Find where the given text appears and provide that cell's center as (x, y) coordinate. 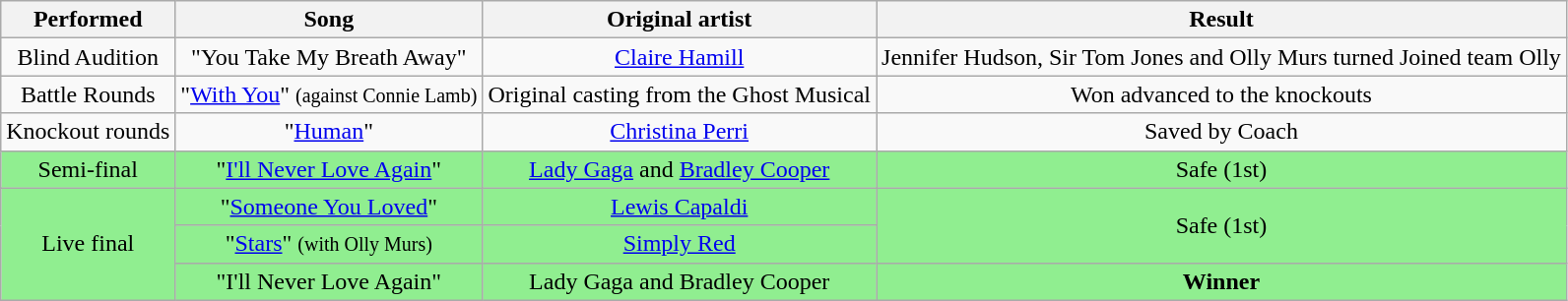
"With You" (against Connie Lamb) (329, 94)
Original casting from the Ghost Musical (680, 94)
Semi-final (89, 169)
Lewis Capaldi (680, 207)
"Human" (329, 132)
Performed (89, 20)
Christina Perri (680, 132)
Saved by Coach (1221, 132)
"You Take My Breath Away" (329, 57)
Blind Audition (89, 57)
Claire Hamill (680, 57)
Won advanced to the knockouts (1221, 94)
Battle Rounds (89, 94)
Winner (1221, 281)
"Stars" (with Olly Murs) (329, 244)
Knockout rounds (89, 132)
Result (1221, 20)
Original artist (680, 20)
"Someone You Loved" (329, 207)
Song (329, 20)
Jennifer Hudson, Sir Tom Jones and Olly Murs turned Joined team Olly (1221, 57)
Simply Red (680, 244)
Live final (89, 244)
